Find where the given text appears and provide that cell's center as (X, Y) coordinate. 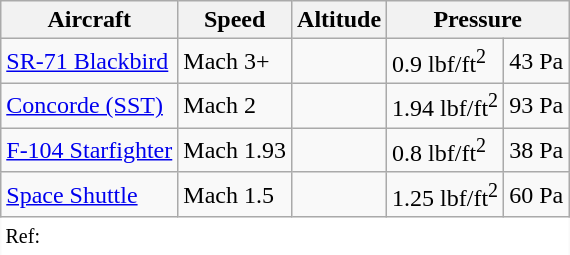
60 Pa (536, 194)
Altitude (340, 20)
1.94 lbf/ft2 (446, 106)
38 Pa (536, 150)
Mach 3+ (235, 62)
Mach 1.5 (235, 194)
Speed (235, 20)
Mach 1.93 (235, 150)
Ref: (285, 236)
0.9 lbf/ft2 (446, 62)
0.8 lbf/ft2 (446, 150)
Pressure (478, 20)
Mach 2 (235, 106)
93 Pa (536, 106)
Aircraft (90, 20)
F-104 Starfighter (90, 150)
SR-71 Blackbird (90, 62)
43 Pa (536, 62)
Space Shuttle (90, 194)
Concorde (SST) (90, 106)
1.25 lbf/ft2 (446, 194)
